Find where the given text appears and provide that cell's center as (x, y) coordinate. 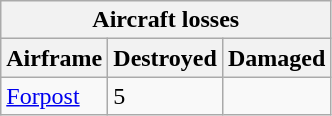
5 (166, 96)
Aircraft losses (166, 20)
Forpost (54, 96)
Destroyed (166, 58)
Damaged (276, 58)
Airframe (54, 58)
